From the cell containing the given text, extract its center point as (X, Y) coordinate. 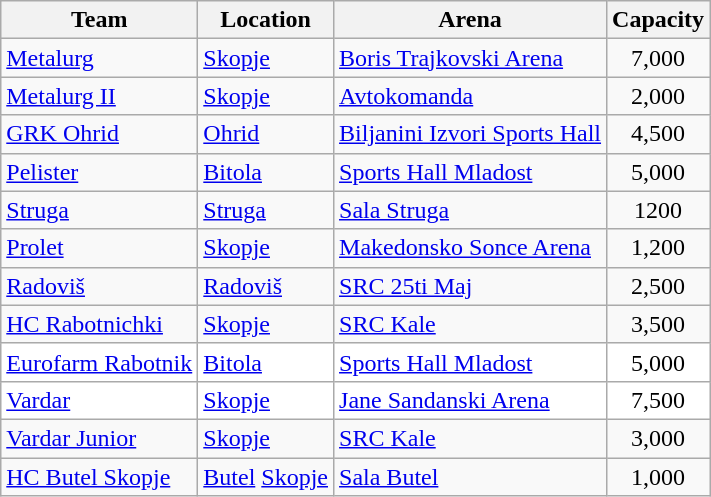
1200 (658, 210)
4,500 (658, 134)
1,000 (658, 477)
3,000 (658, 438)
Team (100, 20)
GRK Ohrid (100, 134)
Pelister (100, 172)
3,500 (658, 324)
SRC 25ti Maj (470, 286)
Location (266, 20)
Vardar (100, 400)
Sala Struga (470, 210)
2,500 (658, 286)
7,500 (658, 400)
Avtokomanda (470, 96)
Eurofarm Rabotnik (100, 362)
Capacity (658, 20)
Makedonsko Sonce Arena (470, 248)
HC Rabotnichki (100, 324)
HC Butel Skopje (100, 477)
Jane Sandanski Arena (470, 400)
Butel Skopje (266, 477)
Prolet (100, 248)
Ohrid (266, 134)
Metalurg (100, 58)
7,000 (658, 58)
Metalurg II (100, 96)
Biljanini Izvori Sports Hall (470, 134)
2,000 (658, 96)
Sala Butel (470, 477)
1,200 (658, 248)
Boris Trajkovski Arena (470, 58)
Vardar Junior (100, 438)
Arena (470, 20)
